Detect which cell encompasses the target text, then output its (X, Y) center coordinate. 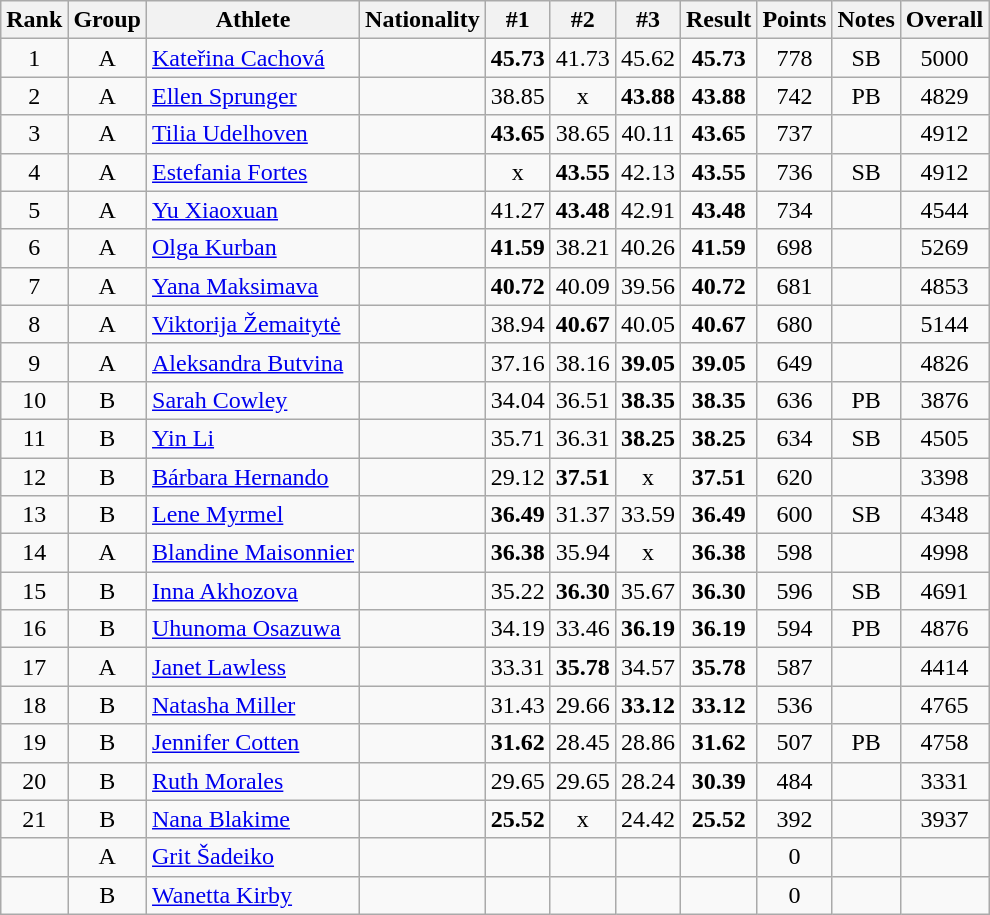
40.09 (582, 286)
680 (794, 324)
737 (794, 134)
Yin Li (254, 438)
28.45 (582, 743)
35.22 (518, 591)
38.16 (582, 362)
2 (34, 96)
4829 (944, 96)
4765 (944, 705)
Uhunoma Osazuwa (254, 629)
4544 (944, 210)
9 (34, 362)
7 (34, 286)
587 (794, 667)
28.86 (648, 743)
35.94 (582, 553)
Overall (944, 20)
40.11 (648, 134)
Inna Akhozova (254, 591)
681 (794, 286)
10 (34, 400)
Aleksandra Butvina (254, 362)
4998 (944, 553)
Grit Šadeiko (254, 857)
Tilia Udelhoven (254, 134)
40.26 (648, 248)
Viktorija Žemaitytė (254, 324)
36.51 (582, 400)
Yana Maksimava (254, 286)
778 (794, 58)
31.43 (518, 705)
8 (34, 324)
5269 (944, 248)
15 (34, 591)
12 (34, 477)
21 (34, 819)
Nana Blakime (254, 819)
507 (794, 743)
4 (34, 172)
4826 (944, 362)
536 (794, 705)
42.13 (648, 172)
13 (34, 515)
4691 (944, 591)
33.31 (518, 667)
Natasha Miller (254, 705)
734 (794, 210)
4505 (944, 438)
11 (34, 438)
Jennifer Cotten (254, 743)
736 (794, 172)
Group (108, 20)
40.05 (648, 324)
31.37 (582, 515)
1 (34, 58)
41.27 (518, 210)
34.19 (518, 629)
Bárbara Hernando (254, 477)
Ellen Sprunger (254, 96)
3876 (944, 400)
35.67 (648, 591)
Result (718, 20)
5 (34, 210)
Wanetta Kirby (254, 895)
17 (34, 667)
38.65 (582, 134)
620 (794, 477)
600 (794, 515)
4876 (944, 629)
Ruth Morales (254, 781)
39.56 (648, 286)
Lene Myrmel (254, 515)
5144 (944, 324)
36.31 (582, 438)
636 (794, 400)
33.46 (582, 629)
29.12 (518, 477)
28.24 (648, 781)
3398 (944, 477)
634 (794, 438)
3937 (944, 819)
Sarah Cowley (254, 400)
#1 (518, 20)
596 (794, 591)
24.42 (648, 819)
37.16 (518, 362)
34.57 (648, 667)
3331 (944, 781)
Kateřina Cachová (254, 58)
34.04 (518, 400)
392 (794, 819)
42.91 (648, 210)
4348 (944, 515)
Yu Xiaoxuan (254, 210)
4414 (944, 667)
38.21 (582, 248)
20 (34, 781)
Notes (866, 20)
Rank (34, 20)
3 (34, 134)
4853 (944, 286)
41.73 (582, 58)
Blandine Maisonnier (254, 553)
45.62 (648, 58)
649 (794, 362)
38.85 (518, 96)
35.71 (518, 438)
19 (34, 743)
594 (794, 629)
Points (794, 20)
Olga Kurban (254, 248)
5000 (944, 58)
33.59 (648, 515)
18 (34, 705)
598 (794, 553)
6 (34, 248)
16 (34, 629)
14 (34, 553)
30.39 (718, 781)
#3 (648, 20)
Nationality (423, 20)
#2 (582, 20)
Estefania Fortes (254, 172)
484 (794, 781)
Athlete (254, 20)
38.94 (518, 324)
29.66 (582, 705)
698 (794, 248)
742 (794, 96)
Janet Lawless (254, 667)
4758 (944, 743)
